Provide the [x, y] coordinate of the cell's center where the given text is located.  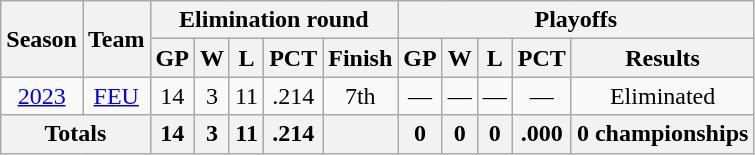
Results [662, 58]
.000 [542, 134]
7th [360, 96]
Eliminated [662, 96]
Season [42, 39]
2023 [42, 96]
Playoffs [576, 20]
Totals [76, 134]
Team [116, 39]
FEU [116, 96]
Finish [360, 58]
0 championships [662, 134]
Elimination round [274, 20]
